Return (X, Y) of the center of cell containing provided text 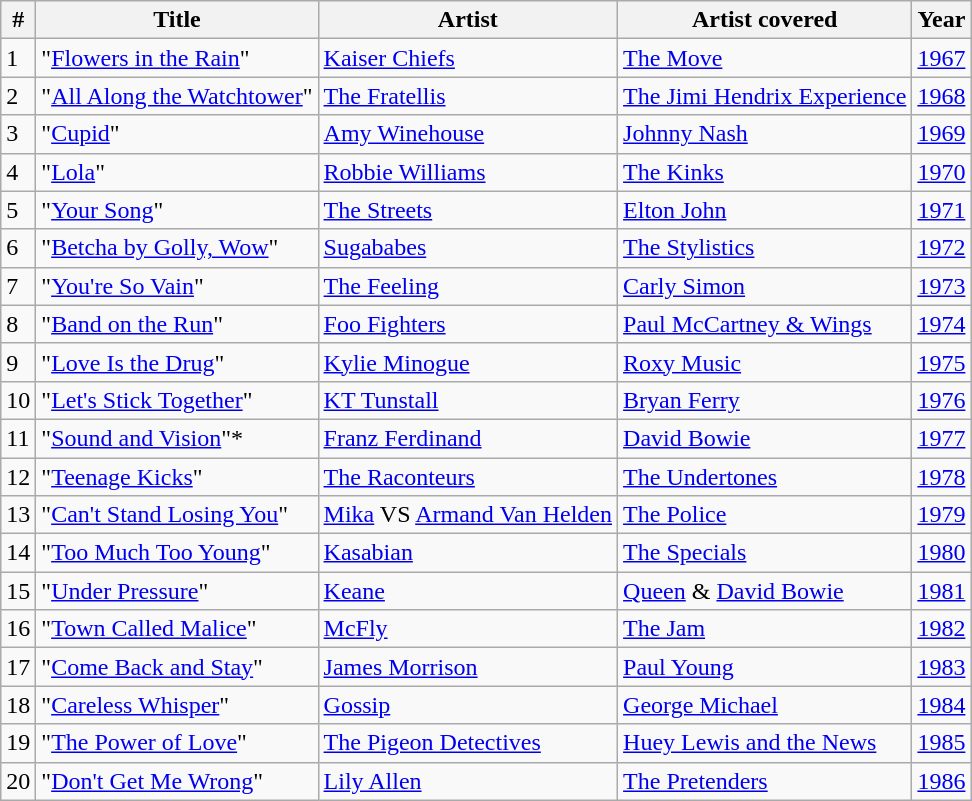
"Your Song" (177, 210)
"The Power of Love" (177, 743)
5 (18, 210)
The Jam (765, 629)
1967 (942, 58)
Kylie Minogue (468, 362)
6 (18, 248)
1976 (942, 400)
12 (18, 477)
The Streets (468, 210)
The Stylistics (765, 248)
"Band on the Run" (177, 324)
Gossip (468, 705)
"Come Back and Stay" (177, 667)
"Let's Stick Together" (177, 400)
The Undertones (765, 477)
"Careless Whisper" (177, 705)
The Move (765, 58)
The Fratellis (468, 96)
The Specials (765, 553)
Carly Simon (765, 286)
"You're So Vain" (177, 286)
19 (18, 743)
1 (18, 58)
The Pigeon Detectives (468, 743)
Artist (468, 20)
1986 (942, 781)
David Bowie (765, 438)
1981 (942, 591)
"Under Pressure" (177, 591)
"Flowers in the Rain" (177, 58)
1978 (942, 477)
James Morrison (468, 667)
4 (18, 172)
1973 (942, 286)
1984 (942, 705)
"Don't Get Me Wrong" (177, 781)
Queen & David Bowie (765, 591)
Artist covered (765, 20)
1971 (942, 210)
# (18, 20)
"Cupid" (177, 134)
Paul McCartney & Wings (765, 324)
"Lola" (177, 172)
7 (18, 286)
"Teenage Kicks" (177, 477)
The Kinks (765, 172)
1977 (942, 438)
Kasabian (468, 553)
Johnny Nash (765, 134)
Mika VS Armand Van Helden (468, 515)
Bryan Ferry (765, 400)
"Town Called Malice" (177, 629)
1983 (942, 667)
1980 (942, 553)
1979 (942, 515)
10 (18, 400)
15 (18, 591)
Paul Young (765, 667)
Robbie Williams (468, 172)
1972 (942, 248)
KT Tunstall (468, 400)
18 (18, 705)
16 (18, 629)
Amy Winehouse (468, 134)
1969 (942, 134)
1974 (942, 324)
The Raconteurs (468, 477)
1982 (942, 629)
20 (18, 781)
McFly (468, 629)
1985 (942, 743)
13 (18, 515)
Sugababes (468, 248)
Year (942, 20)
George Michael (765, 705)
"Betcha by Golly, Wow" (177, 248)
The Jimi Hendrix Experience (765, 96)
The Pretenders (765, 781)
1968 (942, 96)
17 (18, 667)
Kaiser Chiefs (468, 58)
"Love Is the Drug" (177, 362)
The Police (765, 515)
14 (18, 553)
Keane (468, 591)
Foo Fighters (468, 324)
"Sound and Vision"* (177, 438)
Lily Allen (468, 781)
9 (18, 362)
"Can't Stand Losing You" (177, 515)
"Too Much Too Young" (177, 553)
Title (177, 20)
2 (18, 96)
1970 (942, 172)
8 (18, 324)
Franz Ferdinand (468, 438)
"All Along the Watchtower" (177, 96)
The Feeling (468, 286)
Roxy Music (765, 362)
11 (18, 438)
Elton John (765, 210)
3 (18, 134)
Huey Lewis and the News (765, 743)
1975 (942, 362)
